Return the (x, y) coordinate for the center point of the cell that contains the specified text.  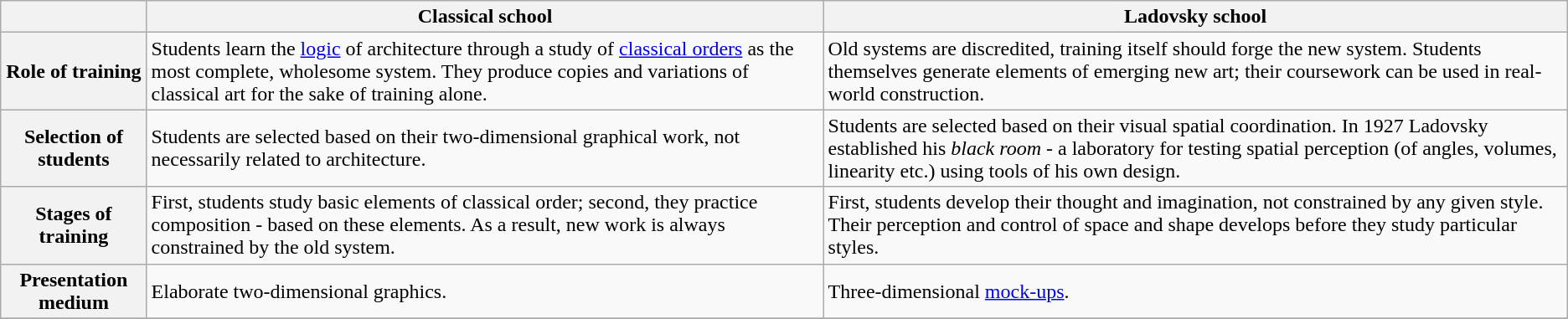
Presentation medium (74, 291)
Ladovsky school (1195, 17)
Elaborate two-dimensional graphics. (485, 291)
Role of training (74, 71)
Stages of training (74, 225)
Students are selected based on their two-dimensional graphical work, not necessarily related to architecture. (485, 148)
Classical school (485, 17)
Selection of students (74, 148)
Three-dimensional mock-ups. (1195, 291)
